From the cell containing the given text, extract its center point as (x, y) coordinate. 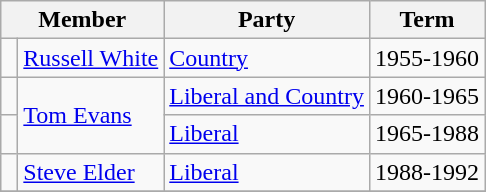
Steve Elder (91, 172)
1960-1965 (426, 96)
Member (82, 20)
1988-1992 (426, 172)
1965-1988 (426, 134)
Liberal and Country (267, 96)
Party (267, 20)
Country (267, 58)
Tom Evans (91, 115)
1955-1960 (426, 58)
Term (426, 20)
Russell White (91, 58)
